Pinpoint the cell where the given text exists, returning its [X, Y] midpoint coordinate. 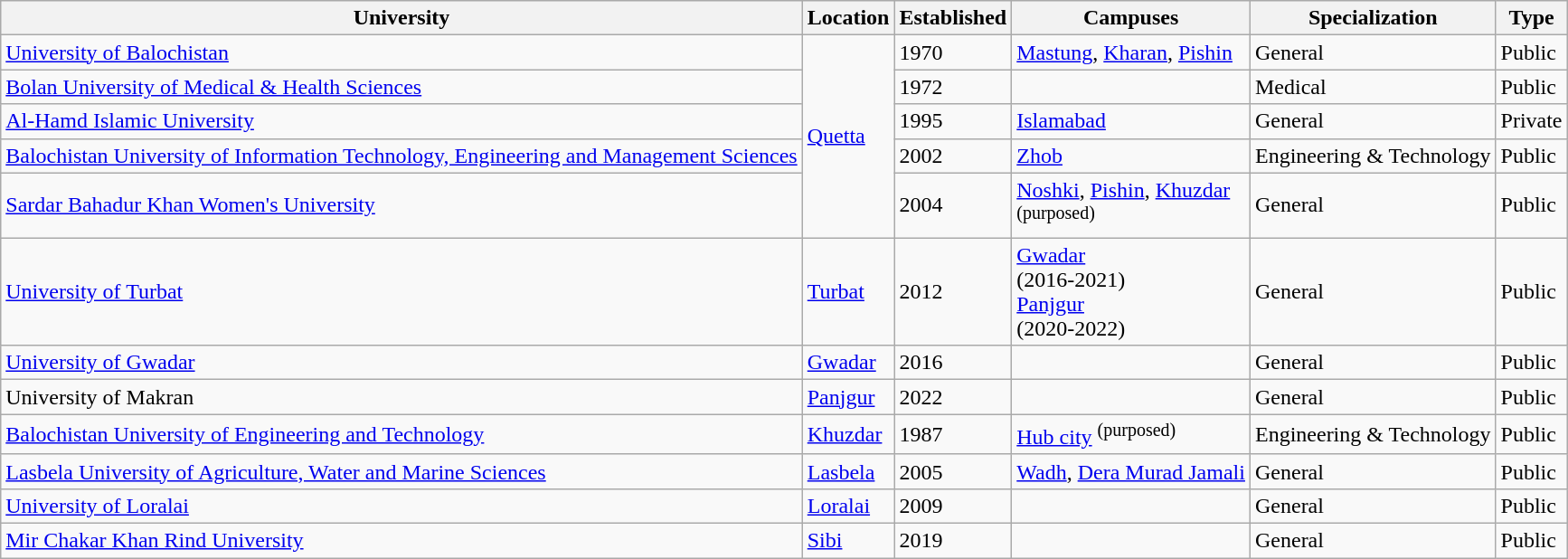
Type [1532, 18]
University of Makran [401, 397]
Khuzdar [848, 434]
Bolan University of Medical & Health Sciences [401, 87]
Campuses [1131, 18]
1987 [953, 434]
Specialization [1373, 18]
Zhob [1131, 156]
University of Balochistan [401, 52]
Gwadar [848, 363]
University of Gwadar [401, 363]
Private [1532, 121]
1972 [953, 87]
2012 [953, 291]
University [401, 18]
Turbat [848, 291]
Panjgur [848, 397]
Balochistan University of Information Technology, Engineering and Management Sciences [401, 156]
2002 [953, 156]
Lasbela [848, 471]
1995 [953, 121]
1970 [953, 52]
2019 [953, 540]
Al-Hamd Islamic University [401, 121]
Medical [1373, 87]
Sibi [848, 540]
Sardar Bahadur Khan Women's University [401, 205]
2005 [953, 471]
Hub city (purposed) [1131, 434]
2009 [953, 506]
Quetta [848, 137]
Gwadar(2016-2021)Panjgur(2020-2022) [1131, 291]
2016 [953, 363]
Established [953, 18]
University of Loralai [401, 506]
Mastung, Kharan, Pishin [1131, 52]
Wadh, Dera Murad Jamali [1131, 471]
2004 [953, 205]
Noshki, Pishin, Khuzdar(purposed) [1131, 205]
Balochistan University of Engineering and Technology [401, 434]
University of Turbat [401, 291]
Mir Chakar Khan Rind University [401, 540]
Loralai [848, 506]
Islamabad [1131, 121]
Lasbela University of Agriculture, Water and Marine Sciences [401, 471]
2022 [953, 397]
Location [848, 18]
